Determine the [x, y] coordinate at the center of the cell enclosing the given text.  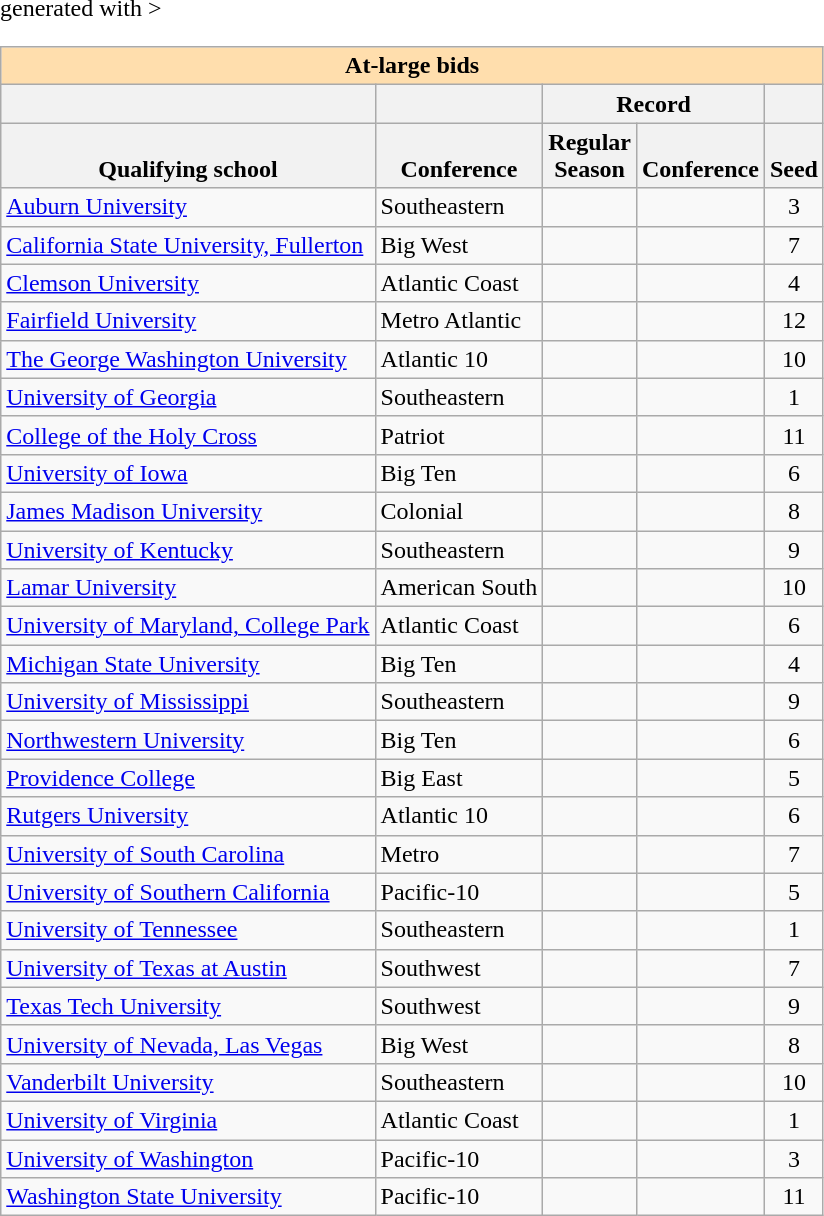
12 [794, 321]
California State University, Fullerton [188, 245]
Lamar University [188, 588]
University of Texas at Austin [188, 968]
University of Maryland, College Park [188, 626]
Metro Atlantic [459, 321]
University of Iowa [188, 473]
College of the Holy Cross [188, 435]
Texas Tech University [188, 1006]
Patriot [459, 435]
Colonial [459, 511]
University of Georgia [188, 397]
Clemson University [188, 283]
Fairfield University [188, 321]
Qualifying school [188, 156]
Big East [459, 778]
At-large bids [412, 66]
University of South Carolina [188, 854]
Washington State University [188, 1197]
Auburn University [188, 207]
Northwestern University [188, 740]
University of Mississippi [188, 702]
University of Southern California [188, 892]
The George Washington University [188, 359]
Vanderbilt University [188, 1082]
Regular Season [590, 156]
University of Nevada, Las Vegas [188, 1044]
Michigan State University [188, 664]
Record [654, 104]
University of Virginia [188, 1120]
University of Tennessee [188, 930]
Rutgers University [188, 816]
University of Washington [188, 1159]
Seed [794, 156]
Providence College [188, 778]
University of Kentucky [188, 549]
James Madison University [188, 511]
American South [459, 588]
Metro [459, 854]
